Scan for the cell matching the given text and deliver its [X, Y] coordinate at center. 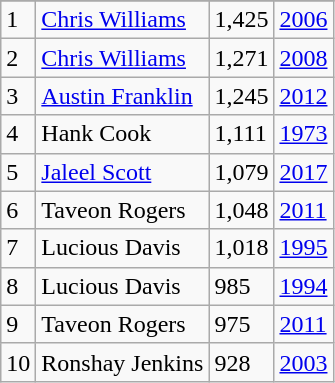
1,079 [242, 172]
8 [18, 286]
2017 [304, 172]
2006 [304, 20]
6 [18, 210]
1994 [304, 286]
3 [18, 96]
5 [18, 172]
1995 [304, 248]
1,018 [242, 248]
Austin Franklin [122, 96]
9 [18, 324]
1,111 [242, 134]
4 [18, 134]
975 [242, 324]
10 [18, 362]
985 [242, 286]
7 [18, 248]
Jaleel Scott [122, 172]
2012 [304, 96]
928 [242, 362]
1973 [304, 134]
1,271 [242, 58]
Ronshay Jenkins [122, 362]
1,425 [242, 20]
2 [18, 58]
1,245 [242, 96]
2003 [304, 362]
1,048 [242, 210]
1 [18, 20]
Hank Cook [122, 134]
2008 [304, 58]
